Extract the [X, Y] coordinate from the center of the cell holding the provided text.  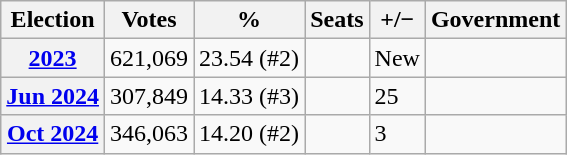
Government [495, 20]
% [250, 20]
2023 [53, 58]
Votes [150, 20]
+/− [397, 20]
25 [397, 96]
14.20 (#2) [250, 134]
3 [397, 134]
Seats [337, 20]
621,069 [150, 58]
Election [53, 20]
346,063 [150, 134]
Jun 2024 [53, 96]
23.54 (#2) [250, 58]
New [397, 58]
307,849 [150, 96]
14.33 (#3) [250, 96]
Oct 2024 [53, 134]
